Scan for the cell matching the given text and deliver its [x, y] coordinate at center. 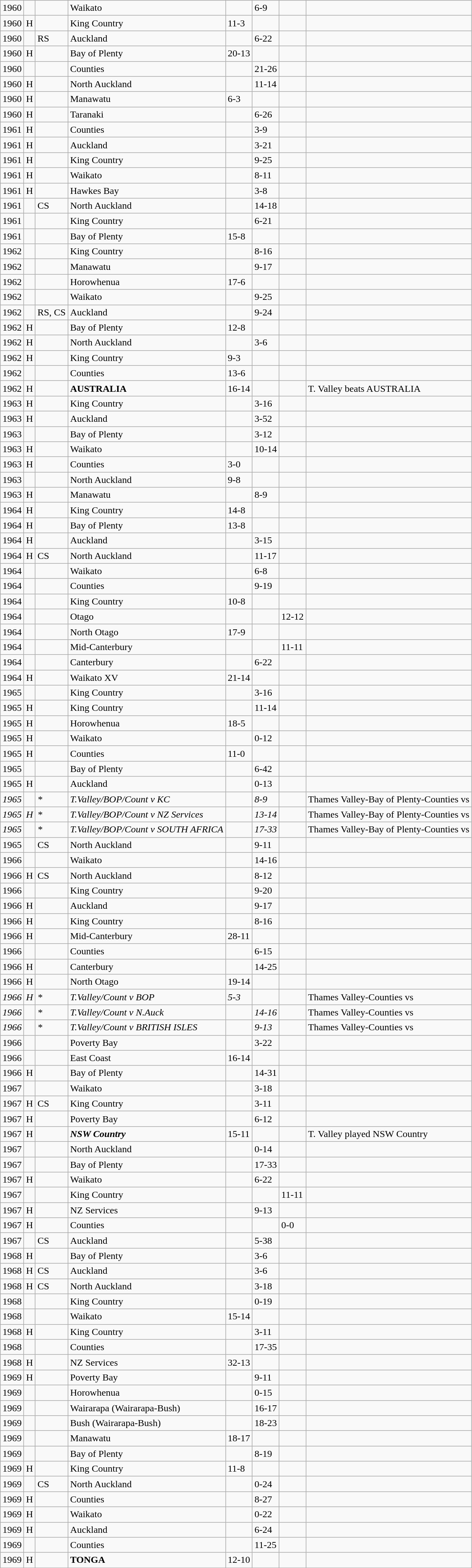
T.Valley/BOP/Count v SOUTH AFRICA [147, 830]
18-17 [239, 1438]
12-8 [239, 327]
East Coast [147, 1058]
6-15 [265, 952]
12-12 [293, 616]
14-25 [265, 967]
8-12 [265, 875]
0-13 [265, 784]
6-8 [265, 571]
T.Valley/BOP/Count v KC [147, 799]
11-17 [265, 556]
AUSTRALIA [147, 388]
20-13 [239, 54]
15-8 [239, 236]
3-15 [265, 541]
10-8 [239, 601]
T. Valley played NSW Country [388, 1134]
17-6 [239, 282]
9-20 [265, 890]
TONGA [147, 1560]
5-3 [239, 997]
15-14 [239, 1317]
14-31 [265, 1073]
T.Valley/Count v BOP [147, 997]
0-19 [265, 1301]
3-8 [265, 191]
Wairarapa (Wairarapa-Bush) [147, 1408]
Waikato XV [147, 678]
14-18 [265, 206]
6-9 [265, 8]
NSW Country [147, 1134]
3-12 [265, 434]
19-14 [239, 982]
17-9 [239, 632]
17-35 [265, 1347]
28-11 [239, 936]
0-22 [265, 1514]
Otago [147, 616]
0-15 [265, 1392]
6-3 [239, 99]
11-8 [239, 1469]
16-17 [265, 1408]
21-26 [265, 69]
15-11 [239, 1134]
10-14 [265, 449]
T.Valley/Count v N.Auck [147, 1012]
3-52 [265, 419]
9-8 [239, 480]
13-14 [265, 814]
0-24 [265, 1484]
Taranaki [147, 114]
T.Valley/Count v BRITISH ISLES [147, 1027]
0-12 [265, 738]
32-13 [239, 1362]
8-11 [265, 175]
6-21 [265, 221]
RS [52, 38]
12-10 [239, 1560]
14-8 [239, 510]
3-21 [265, 145]
21-14 [239, 678]
6-12 [265, 1119]
Bush (Wairarapa-Bush) [147, 1423]
6-42 [265, 769]
11-25 [265, 1545]
18-5 [239, 723]
13-8 [239, 525]
8-19 [265, 1454]
13-6 [239, 373]
3-0 [239, 465]
0-0 [293, 1225]
Hawkes Bay [147, 191]
6-26 [265, 114]
11-3 [239, 23]
11-0 [239, 754]
T.Valley/BOP/Count v NZ Services [147, 814]
RS, CS [52, 312]
0-14 [265, 1149]
8-27 [265, 1499]
9-24 [265, 312]
6-24 [265, 1530]
18-23 [265, 1423]
9-3 [239, 358]
3-9 [265, 130]
3-22 [265, 1043]
T. Valley beats AUSTRALIA [388, 388]
9-19 [265, 586]
5-38 [265, 1241]
